Determine the [x, y] coordinate at the center of the cell enclosing the given text.  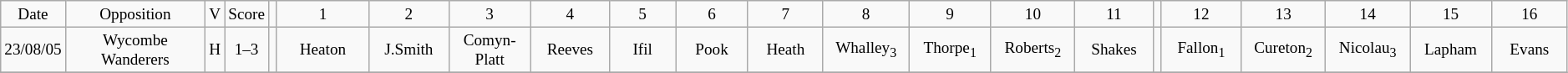
Comyn-Platt [490, 50]
H [216, 50]
Evans [1530, 50]
Ifil [643, 50]
Whalley3 [865, 50]
Shakes [1114, 50]
6 [712, 14]
13 [1283, 14]
7 [785, 14]
Date [33, 14]
1 [322, 14]
16 [1530, 14]
V [216, 14]
9 [950, 14]
5 [643, 14]
Heath [785, 50]
2 [408, 14]
Nicolau3 [1368, 50]
Score [247, 14]
Lapham [1451, 50]
Wycombe Wanderers [135, 50]
Thorpe1 [950, 50]
Opposition [135, 14]
Roberts2 [1033, 50]
12 [1201, 14]
8 [865, 14]
3 [490, 14]
Fallon1 [1201, 50]
11 [1114, 14]
4 [570, 14]
Pook [712, 50]
J.Smith [408, 50]
14 [1368, 14]
Heaton [322, 50]
10 [1033, 14]
1–3 [247, 50]
Cureton2 [1283, 50]
15 [1451, 14]
Reeves [570, 50]
23/08/05 [33, 50]
